From the cell containing the given text, extract its center point as (x, y) coordinate. 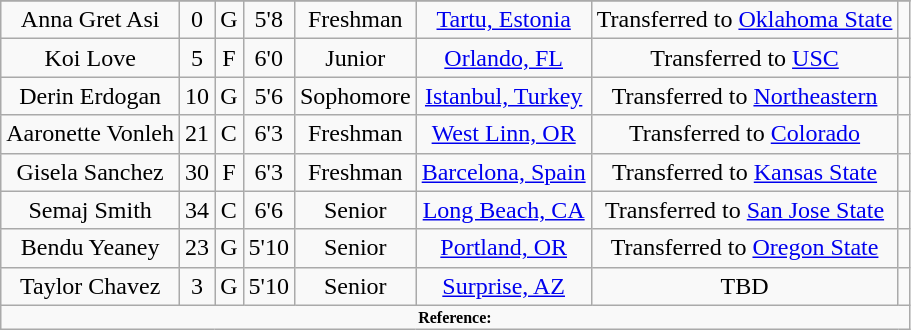
Istanbul, Turkey (504, 96)
Bendu Yeaney (90, 248)
Tartu, Estonia (504, 20)
Gisela Sanchez (90, 172)
5'6 (268, 96)
Transferred to Kansas State (744, 172)
West Linn, OR (504, 134)
34 (198, 210)
Semaj Smith (90, 210)
Transferred to San Jose State (744, 210)
Derin Erdogan (90, 96)
Portland, OR (504, 248)
Transferred to Colorado (744, 134)
10 (198, 96)
3 (198, 286)
5 (198, 58)
Transferred to Oklahoma State (744, 20)
Barcelona, Spain (504, 172)
Long Beach, CA (504, 210)
Koi Love (90, 58)
23 (198, 248)
Orlando, FL (504, 58)
Aaronette Vonleh (90, 134)
6'0 (268, 58)
Junior (355, 58)
Taylor Chavez (90, 286)
Surprise, AZ (504, 286)
0 (198, 20)
5'8 (268, 20)
30 (198, 172)
6'6 (268, 210)
Sophomore (355, 96)
Transferred to Northeastern (744, 96)
TBD (744, 286)
Anna Gret Asi (90, 20)
Transferred to Oregon State (744, 248)
Transferred to USC (744, 58)
21 (198, 134)
Reference: (455, 317)
